Output the (x, y) coordinate of the center of the cell containing the given text.  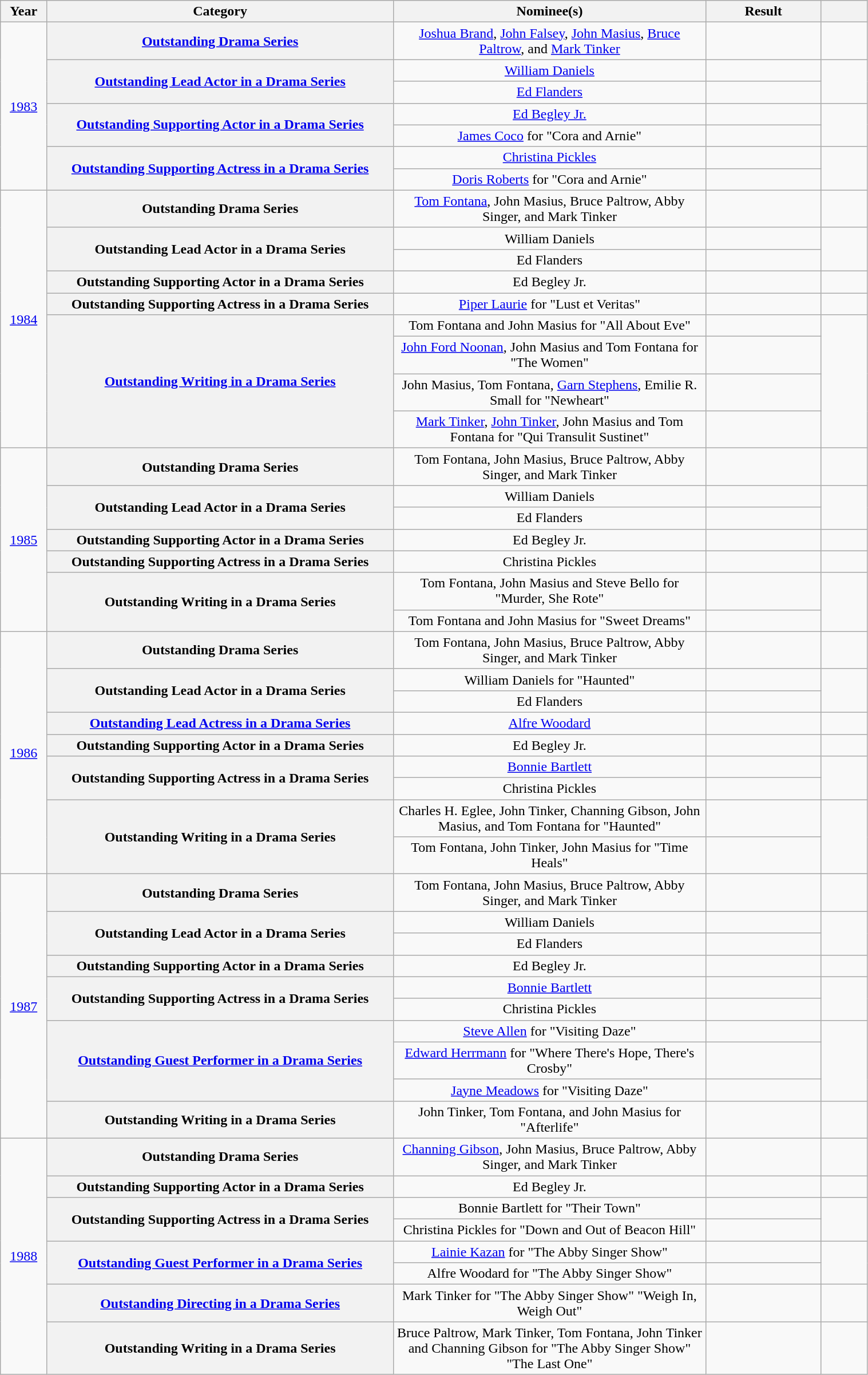
Outstanding Lead Actress in a Drama Series (220, 723)
Bruce Paltrow, Mark Tinker, Tom Fontana, John Tinker and Channing Gibson for "The Abby Singer Show" "The Last One" (550, 1348)
Outstanding Directing in a Drama Series (220, 1303)
Category (220, 11)
Jayne Meadows for "Visiting Daze" (550, 1090)
James Coco for "Cora and Arnie" (550, 136)
1985 (24, 540)
Channing Gibson, John Masius, Bruce Paltrow, Abby Singer, and Mark Tinker (550, 1156)
Doris Roberts for "Cora and Arnie" (550, 179)
John Ford Noonan, John Masius and Tom Fontana for "The Women" (550, 355)
1986 (24, 753)
Christina Pickles for "Down and Out of Beacon Hill" (550, 1230)
1983 (24, 106)
Tom Fontana and John Masius for "All About Eve" (550, 326)
John Tinker, Tom Fontana, and John Masius for "Afterlife" (550, 1120)
Lainie Kazan for "The Abby Singer Show" (550, 1252)
Edward Herrmann for "Where There's Hope, There's Crosby" (550, 1060)
Nominee(s) (550, 11)
1984 (24, 319)
Charles H. Eglee, John Tinker, Channing Gibson, John Masius, and Tom Fontana for "Haunted" (550, 819)
Alfre Woodard (550, 723)
Steve Allen for "Visiting Daze" (550, 1031)
1988 (24, 1256)
Tom Fontana, John Tinker, John Masius for "Time Heals" (550, 855)
Tom Fontana, John Masius and Steve Bello for "Murder, She Rote" (550, 591)
Piper Laurie for "Lust et Veritas" (550, 304)
Result (763, 11)
Alfre Woodard for "The Abby Singer Show" (550, 1274)
Year (24, 11)
Tom Fontana and John Masius for "Sweet Dreams" (550, 621)
John Masius, Tom Fontana, Garn Stephens, Emilie R. Small for "Newheart" (550, 393)
William Daniels for "Haunted" (550, 679)
Joshua Brand, John Falsey, John Masius, Bruce Paltrow, and Mark Tinker (550, 41)
Mark Tinker, John Tinker, John Masius and Tom Fontana for "Qui Transulit Sustinet" (550, 429)
Mark Tinker for "The Abby Singer Show" "Weigh In, Weigh Out" (550, 1303)
Bonnie Bartlett for "Their Town" (550, 1208)
1987 (24, 1006)
